Identify which cell holds the provided text, then report its [X, Y] central coordinate. 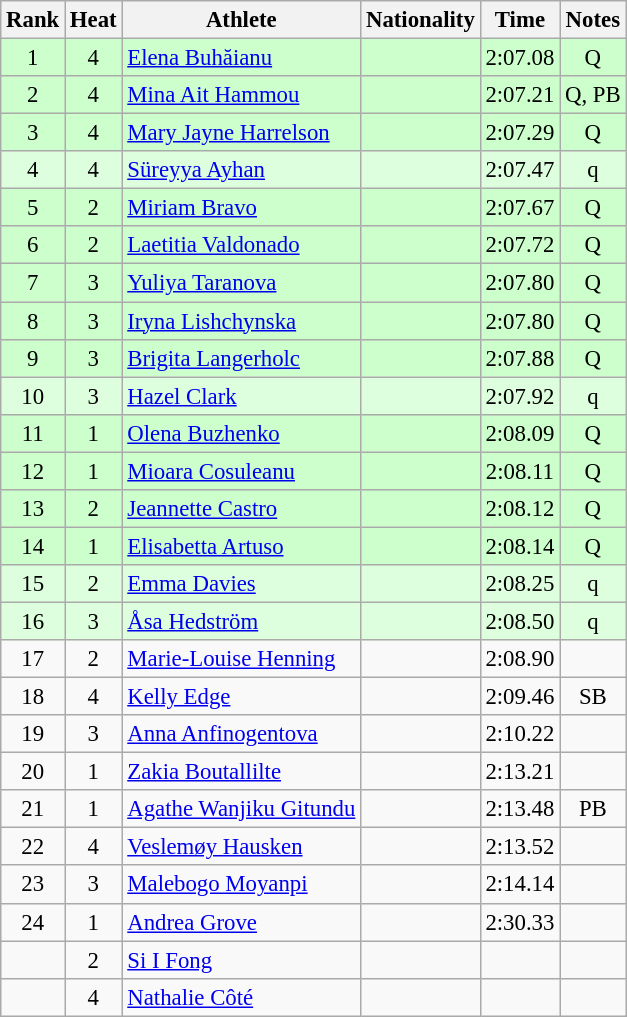
2:10.22 [520, 734]
10 [33, 396]
Mioara Cosuleanu [242, 471]
Laetitia Valdonado [242, 245]
2:07.08 [520, 58]
12 [33, 471]
Malebogo Moyanpi [242, 885]
Athlete [242, 20]
2:08.25 [520, 584]
Hazel Clark [242, 396]
Marie-Louise Henning [242, 659]
Agathe Wanjiku Gitundu [242, 809]
2:07.92 [520, 396]
Kelly Edge [242, 697]
23 [33, 885]
8 [33, 321]
5 [33, 208]
2:14.14 [520, 885]
Elena Buhăianu [242, 58]
2:08.12 [520, 509]
Time [520, 20]
20 [33, 772]
Heat [94, 20]
2:08.14 [520, 546]
Nathalie Côté [242, 997]
9 [33, 358]
18 [33, 697]
Q, PB [593, 95]
2:13.52 [520, 847]
Åsa Hedström [242, 621]
2:07.21 [520, 95]
Mina Ait Hammou [242, 95]
13 [33, 509]
22 [33, 847]
6 [33, 245]
Iryna Lishchynska [242, 321]
7 [33, 283]
2:09.46 [520, 697]
11 [33, 433]
2:08.11 [520, 471]
2:13.21 [520, 772]
Veslemøy Hausken [242, 847]
21 [33, 809]
SB [593, 697]
15 [33, 584]
Emma Davies [242, 584]
2:07.67 [520, 208]
19 [33, 734]
24 [33, 922]
14 [33, 546]
2:30.33 [520, 922]
2:08.90 [520, 659]
Yuliya Taranova [242, 283]
Anna Anfinogentova [242, 734]
2:08.50 [520, 621]
Notes [593, 20]
Olena Buzhenko [242, 433]
2:08.09 [520, 433]
Süreyya Ayhan [242, 170]
Si I Fong [242, 960]
2:07.88 [520, 358]
Nationality [420, 20]
Brigita Langerholc [242, 358]
Jeannette Castro [242, 509]
Zakia Boutallilte [242, 772]
Andrea Grove [242, 922]
Elisabetta Artuso [242, 546]
16 [33, 621]
2:13.48 [520, 809]
2:07.29 [520, 133]
17 [33, 659]
Mary Jayne Harrelson [242, 133]
2:07.47 [520, 170]
Miriam Bravo [242, 208]
PB [593, 809]
2:07.72 [520, 245]
Rank [33, 20]
